From the cell containing the given text, extract its center point as [x, y] coordinate. 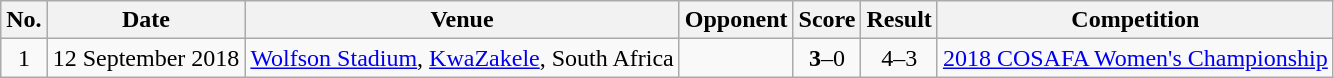
Wolfson Stadium, KwaZakele, South Africa [462, 58]
12 September 2018 [146, 58]
Date [146, 20]
Opponent [736, 20]
Result [899, 20]
Competition [1135, 20]
4–3 [899, 58]
2018 COSAFA Women's Championship [1135, 58]
No. [24, 20]
Venue [462, 20]
Score [827, 20]
1 [24, 58]
3–0 [827, 58]
